Pinpoint the cell where the given text exists, returning its [X, Y] midpoint coordinate. 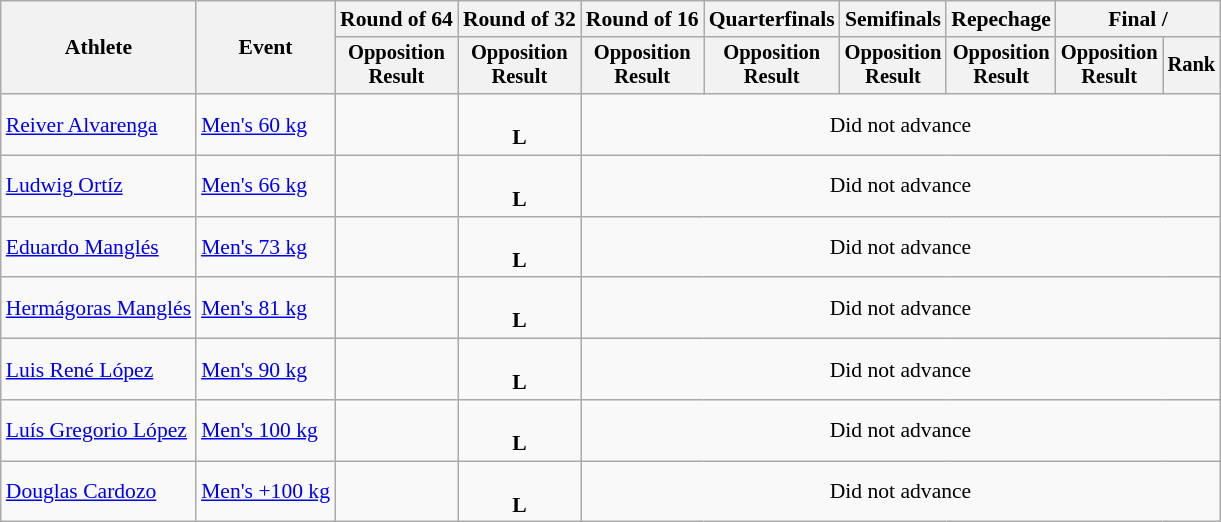
Round of 64 [396, 19]
Men's 73 kg [266, 248]
Repechage [1001, 19]
Men's 66 kg [266, 186]
Quarterfinals [772, 19]
Douglas Cardozo [98, 492]
Reiver Alvarenga [98, 124]
Athlete [98, 48]
Ludwig Ortíz [98, 186]
Eduardo Manglés [98, 248]
Round of 16 [642, 19]
Rank [1192, 66]
Men's 100 kg [266, 430]
Luís Gregorio López [98, 430]
Semifinals [894, 19]
Luis René López [98, 370]
Men's 60 kg [266, 124]
Event [266, 48]
Final / [1138, 19]
Men's 90 kg [266, 370]
Hermágoras Manglés [98, 308]
Round of 32 [520, 19]
Men's +100 kg [266, 492]
Men's 81 kg [266, 308]
